Provide the (x, y) coordinate of the cell's center where the given text is located.  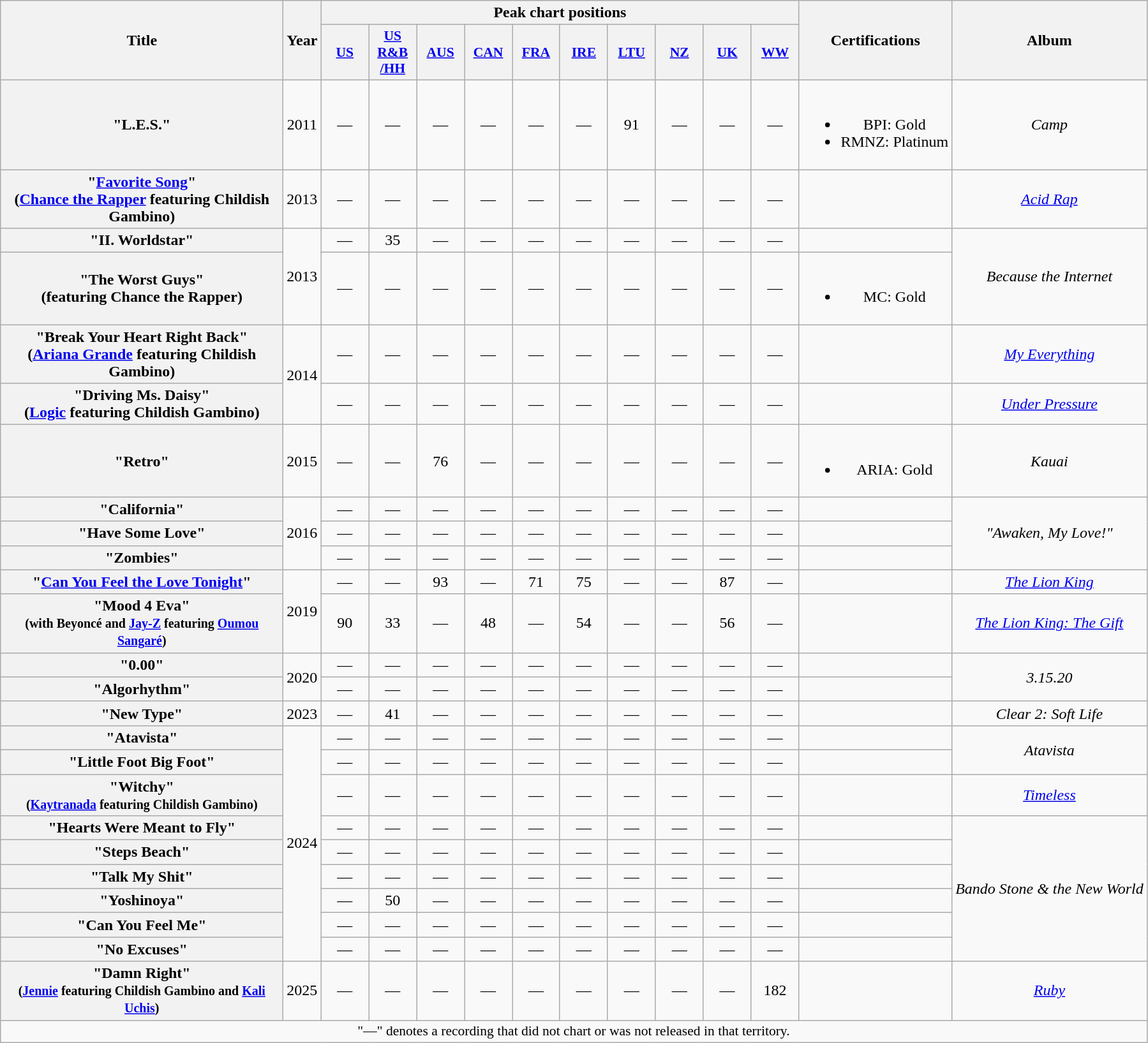
"Driving Ms. Daisy"(Logic featuring Childish Gambino) (142, 404)
2023 (302, 713)
ARIA: Gold (876, 461)
WW (775, 52)
USR&B/HH (393, 52)
"New Type" (142, 713)
My Everything (1050, 354)
"Atavista" (142, 737)
Ruby (1050, 991)
54 (583, 623)
"Little Foot Big Foot" (142, 762)
"Break Your Heart Right Back"(Ariana Grande featuring Childish Gambino) (142, 354)
Camp (1050, 124)
2025 (302, 991)
2019 (302, 611)
Under Pressure (1050, 404)
2014 (302, 375)
Peak chart positions (560, 13)
Year (302, 41)
"Talk My Shit" (142, 877)
Bando Stone & the New World (1050, 889)
Album (1050, 41)
"No Excuses" (142, 949)
IRE (583, 52)
"—" denotes a recording that did not chart or was not released in that territory. (574, 1032)
2020 (302, 677)
CAN (489, 52)
33 (393, 623)
48 (489, 623)
Certifications (876, 41)
93 (440, 582)
US (345, 52)
Atavista (1050, 750)
87 (727, 582)
Timeless (1050, 795)
"Zombies" (142, 558)
FRA (536, 52)
"Steps Beach" (142, 852)
50 (393, 901)
"Algorhythm" (142, 689)
"Witchy"(Kaytranada featuring Childish Gambino) (142, 795)
Acid Rap (1050, 199)
The Lion King (1050, 582)
2015 (302, 461)
76 (440, 461)
"Damn Right"(Jennie featuring Childish Gambino and Kali Uchis) (142, 991)
Clear 2: Soft Life (1050, 713)
2024 (302, 843)
"Favorite Song"(Chance the Rapper featuring Childish Gambino) (142, 199)
NZ (679, 52)
2011 (302, 124)
41 (393, 713)
"Yoshinoya" (142, 901)
"The Worst Guys"(featuring Chance the Rapper) (142, 288)
2016 (302, 533)
182 (775, 991)
LTU (632, 52)
35 (393, 240)
"Can You Feel Me" (142, 925)
"Hearts Were Meant to Fly" (142, 828)
71 (536, 582)
"Retro" (142, 461)
"California" (142, 509)
Kauai (1050, 461)
75 (583, 582)
90 (345, 623)
56 (727, 623)
"L.E.S." (142, 124)
"Can You Feel the Love Tonight" (142, 582)
AUS (440, 52)
MC: Gold (876, 288)
Title (142, 41)
The Lion King: The Gift (1050, 623)
91 (632, 124)
3.15.20 (1050, 677)
"Awaken, My Love!" (1050, 533)
"0.00" (142, 665)
"Have Some Love" (142, 533)
Because the Internet (1050, 277)
UK (727, 52)
BPI: GoldRMNZ: Platinum (876, 124)
"II. Worldstar" (142, 240)
"Mood 4 Eva"(with Beyoncé and Jay-Z featuring Oumou Sangaré) (142, 623)
